From the cell containing the given text, extract its center point as (X, Y) coordinate. 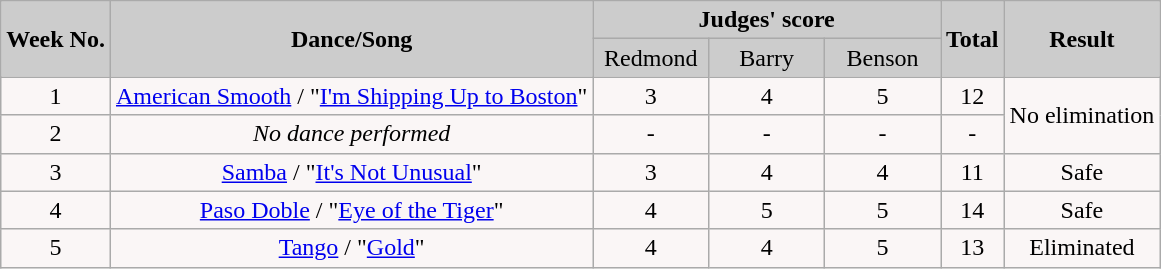
13 (973, 248)
No dance performed (351, 134)
Tango / "Gold" (351, 248)
Judges' score (767, 20)
11 (973, 172)
Barry (767, 58)
2 (56, 134)
Eliminated (1082, 248)
Benson (883, 58)
Redmond (651, 58)
Week No. (56, 39)
14 (973, 210)
Total (973, 39)
12 (973, 96)
Dance/Song (351, 39)
American Smooth / "I'm Shipping Up to Boston" (351, 96)
1 (56, 96)
Paso Doble / "Eye of the Tiger" (351, 210)
Samba / "It's Not Unusual" (351, 172)
No elimination (1082, 115)
Result (1082, 39)
